Return (X, Y) of the center of cell containing provided text 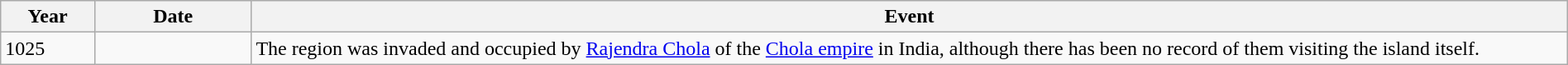
1025 (48, 48)
Event (910, 17)
Year (48, 17)
Date (172, 17)
